Extract the (X, Y) coordinate from the center of the cell holding the provided text.  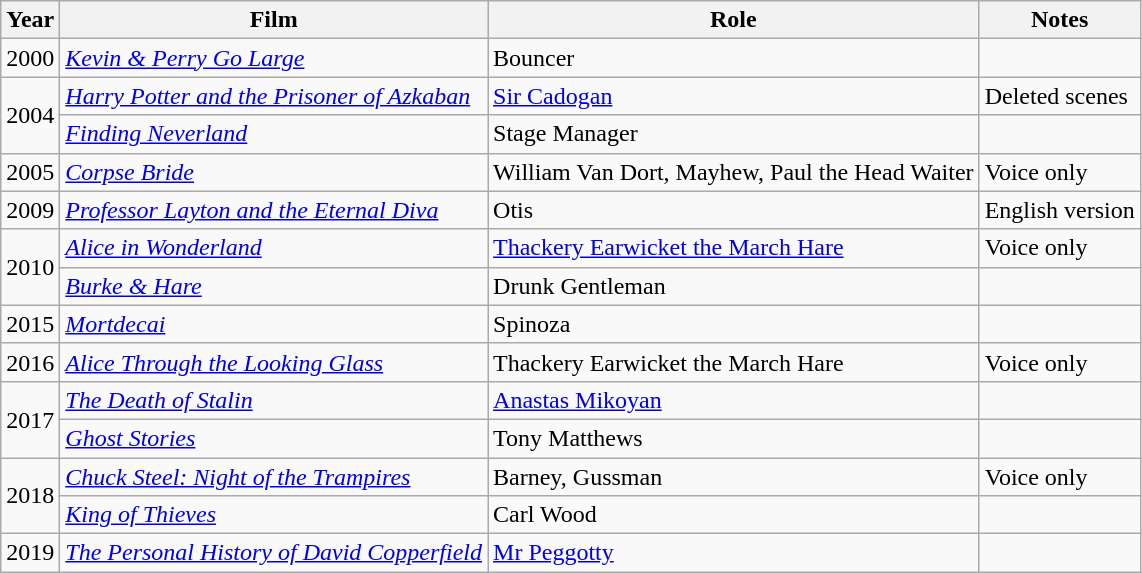
Kevin & Perry Go Large (274, 58)
Carl Wood (734, 515)
Film (274, 20)
Sir Cadogan (734, 96)
2010 (30, 267)
King of Thieves (274, 515)
William Van Dort, Mayhew, Paul the Head Waiter (734, 172)
Role (734, 20)
Alice in Wonderland (274, 248)
2016 (30, 362)
Corpse Bride (274, 172)
2017 (30, 419)
Harry Potter and the Prisoner of Azkaban (274, 96)
Notes (1060, 20)
2000 (30, 58)
Anastas Mikoyan (734, 400)
2015 (30, 324)
English version (1060, 210)
The Personal History of David Copperfield (274, 553)
Mortdecai (274, 324)
Ghost Stories (274, 438)
2004 (30, 115)
2005 (30, 172)
Drunk Gentleman (734, 286)
Mr Peggotty (734, 553)
Finding Neverland (274, 134)
2019 (30, 553)
2009 (30, 210)
Alice Through the Looking Glass (274, 362)
Professor Layton and the Eternal Diva (274, 210)
Deleted scenes (1060, 96)
Chuck Steel: Night of the Trampires (274, 477)
Barney, Gussman (734, 477)
Otis (734, 210)
Burke & Hare (274, 286)
Bouncer (734, 58)
The Death of Stalin (274, 400)
Spinoza (734, 324)
Year (30, 20)
Stage Manager (734, 134)
Tony Matthews (734, 438)
2018 (30, 496)
